Output the (X, Y) coordinate of the center of the cell containing the given text.  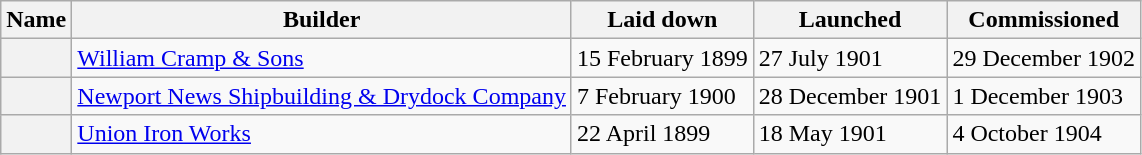
1 December 1903 (1044, 96)
Newport News Shipbuilding & Drydock Company (322, 96)
18 May 1901 (850, 134)
Builder (322, 20)
27 July 1901 (850, 58)
28 December 1901 (850, 96)
Name (36, 20)
Laid down (662, 20)
Launched (850, 20)
Commissioned (1044, 20)
29 December 1902 (1044, 58)
22 April 1899 (662, 134)
Union Iron Works (322, 134)
7 February 1900 (662, 96)
William Cramp & Sons (322, 58)
15 February 1899 (662, 58)
4 October 1904 (1044, 134)
